Search for the cell housing the specified text and yield its [X, Y] center coordinate. 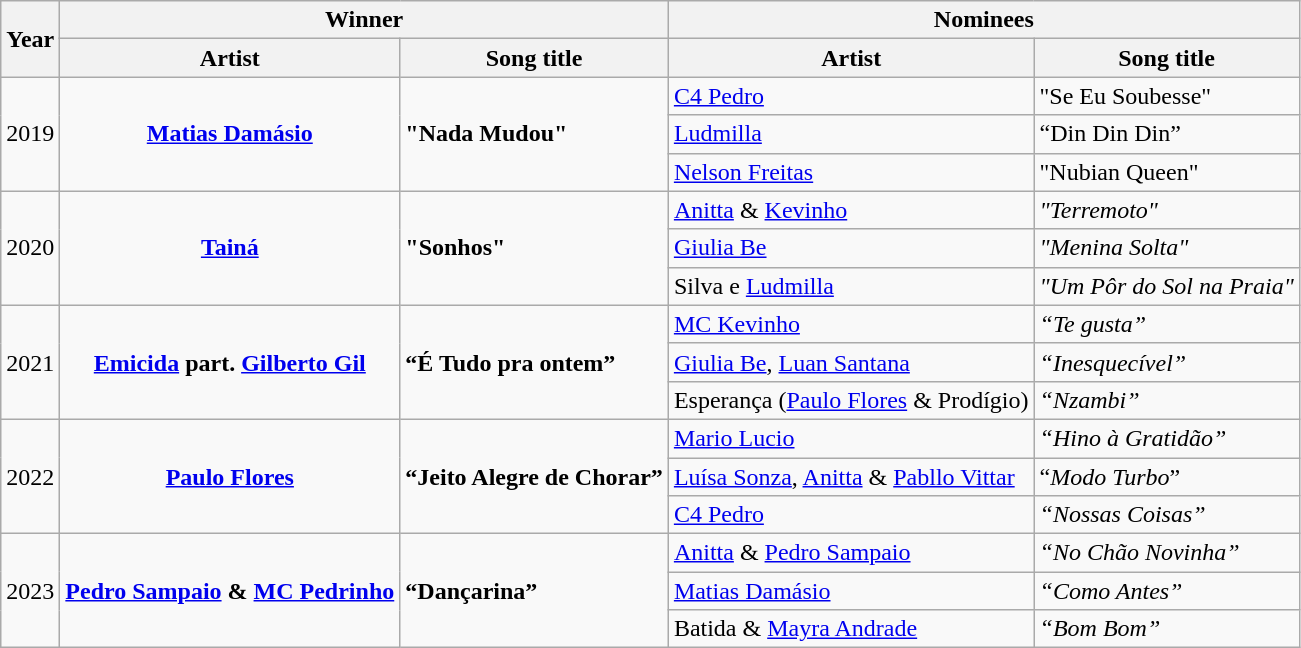
Giulia Be [851, 248]
“No Chão Novinha” [1166, 553]
2020 [30, 248]
“Din Din Din” [1166, 134]
“Inesquecível” [1166, 362]
Winner [364, 20]
“Jeito Alegre de Chorar” [534, 476]
Nelson Freitas [851, 172]
Anitta & Pedro Sampaio [851, 553]
“Bom Bom” [1166, 629]
Anitta & Kevinho [851, 210]
Year [30, 39]
2022 [30, 476]
2021 [30, 362]
Nominees [984, 20]
“Nossas Coisas” [1166, 515]
MC Kevinho [851, 324]
"Se Eu Soubesse" [1166, 96]
“Nzambi” [1166, 400]
"Terremoto" [1166, 210]
“Como Antes” [1166, 591]
"Nada Mudou" [534, 134]
Luísa Sonza, Anitta & Pabllo Vittar [851, 477]
"Nubian Queen" [1166, 172]
Giulia Be, Luan Santana [851, 362]
“Dançarina” [534, 591]
"Menina Solta" [1166, 248]
Esperança (Paulo Flores & Prodígio) [851, 400]
Silva e Ludmilla [851, 286]
“Modo Turbo” [1166, 477]
“É Tudo pra ontem” [534, 362]
Batida & Mayra Andrade [851, 629]
Ludmilla [851, 134]
“Te gusta” [1166, 324]
Tainá [230, 248]
Pedro Sampaio & MC Pedrinho [230, 591]
"Sonhos" [534, 248]
2019 [30, 134]
Emicida part. Gilberto Gil [230, 362]
2023 [30, 591]
"Um Pôr do Sol na Praia" [1166, 286]
Paulo Flores [230, 476]
“Hino à Gratidão” [1166, 438]
Mario Lucio [851, 438]
